Search for the cell housing the specified text and yield its [X, Y] center coordinate. 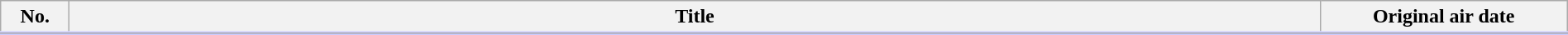
Original air date [1444, 17]
No. [35, 17]
Title [695, 17]
